For the text-containing cell, return its midpoint in (X, Y) coordinate format. 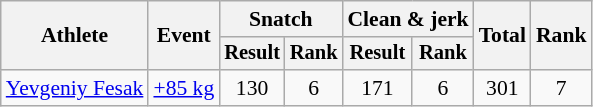
301 (502, 88)
Event (184, 36)
Athlete (75, 36)
7 (562, 88)
130 (252, 88)
Clean & jerk (408, 19)
Yevgeniy Fesak (75, 88)
Total (502, 36)
Snatch (280, 19)
+85 kg (184, 88)
171 (377, 88)
